Pinpoint the cell where the given text exists, returning its [x, y] midpoint coordinate. 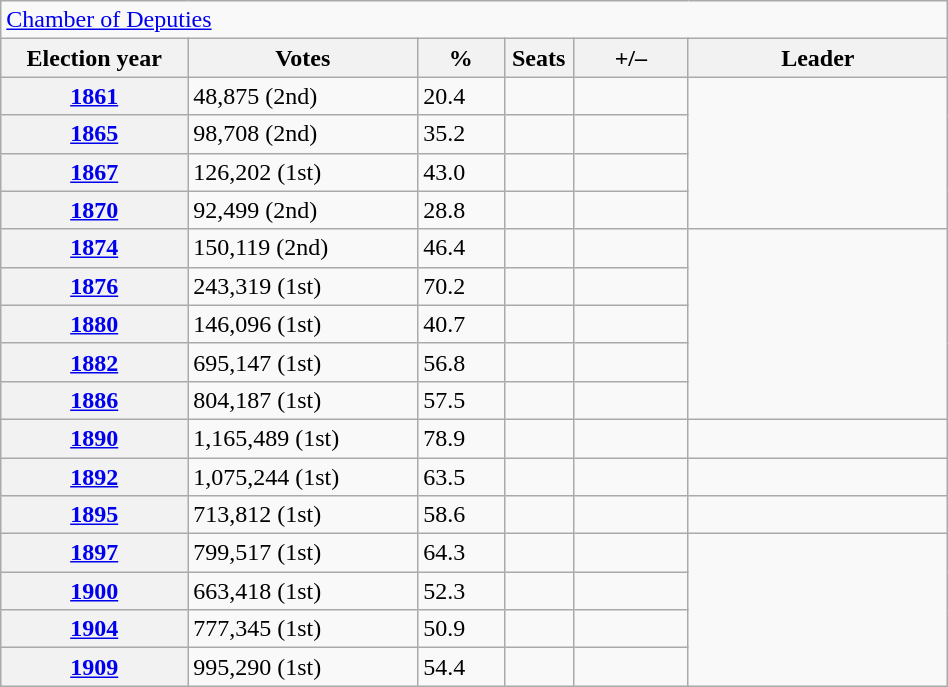
150,119 (2nd) [303, 248]
1886 [94, 400]
Chamber of Deputies [474, 20]
48,875 (2nd) [303, 96]
243,319 (1st) [303, 286]
Votes [303, 58]
52.3 [461, 591]
1892 [94, 477]
1870 [94, 210]
1861 [94, 96]
695,147 (1st) [303, 362]
% [461, 58]
146,096 (1st) [303, 324]
713,812 (1st) [303, 515]
57.5 [461, 400]
777,345 (1st) [303, 629]
1876 [94, 286]
92,499 (2nd) [303, 210]
799,517 (1st) [303, 553]
Seats [538, 58]
1909 [94, 667]
63.5 [461, 477]
1,165,489 (1st) [303, 438]
1900 [94, 591]
40.7 [461, 324]
58.6 [461, 515]
663,418 (1st) [303, 591]
995,290 (1st) [303, 667]
1,075,244 (1st) [303, 477]
56.8 [461, 362]
70.2 [461, 286]
64.3 [461, 553]
43.0 [461, 172]
78.9 [461, 438]
1897 [94, 553]
46.4 [461, 248]
1890 [94, 438]
1895 [94, 515]
35.2 [461, 134]
804,187 (1st) [303, 400]
1865 [94, 134]
1882 [94, 362]
98,708 (2nd) [303, 134]
Leader [818, 58]
1904 [94, 629]
1874 [94, 248]
1880 [94, 324]
54.4 [461, 667]
126,202 (1st) [303, 172]
50.9 [461, 629]
28.8 [461, 210]
20.4 [461, 96]
+/– [630, 58]
Election year [94, 58]
1867 [94, 172]
